For the text-containing cell, return its midpoint in (X, Y) coordinate format. 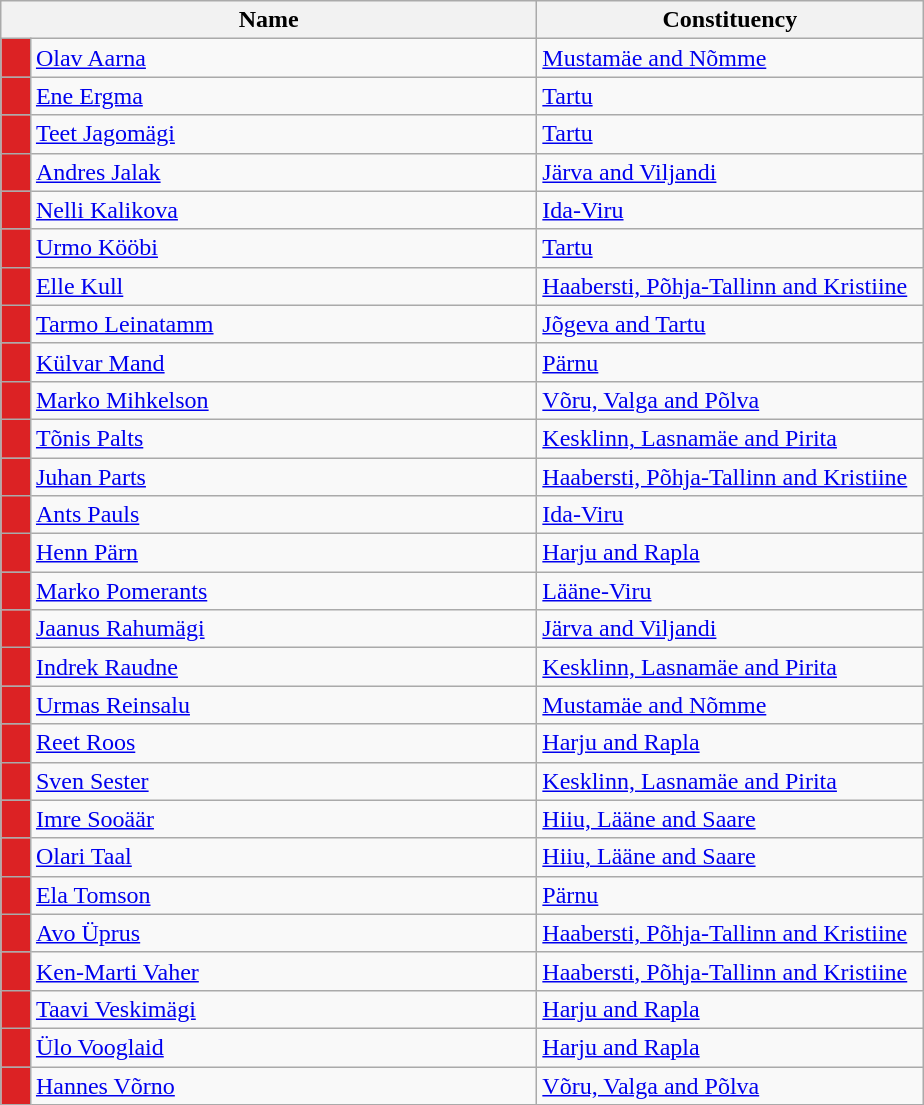
Ants Pauls (283, 515)
Indrek Raudne (283, 667)
Ene Ergma (283, 96)
Marko Pomerants (283, 591)
Nelli Kalikova (283, 210)
Tõnis Palts (283, 438)
Name (269, 20)
Andres Jalak (283, 172)
Juhan Parts (283, 477)
Jaanus Rahumägi (283, 629)
Urmas Reinsalu (283, 705)
Lääne-Viru (730, 591)
Reet Roos (283, 743)
Olari Taal (283, 857)
Marko Mihkelson (283, 400)
Henn Pärn (283, 553)
Ken-Marti Vaher (283, 971)
Imre Sooäär (283, 819)
Hannes Võrno (283, 1085)
Ela Tomson (283, 895)
Taavi Veskimägi (283, 1009)
Tarmo Leinatamm (283, 324)
Avo Üprus (283, 933)
Urmo Kööbi (283, 248)
Ülo Vooglaid (283, 1047)
Constituency (730, 20)
Teet Jagomägi (283, 134)
Elle Kull (283, 286)
Sven Sester (283, 781)
Olav Aarna (283, 58)
Külvar Mand (283, 362)
Jõgeva and Tartu (730, 324)
